Determine the [x, y] coordinate at the center of the cell enclosing the given text.  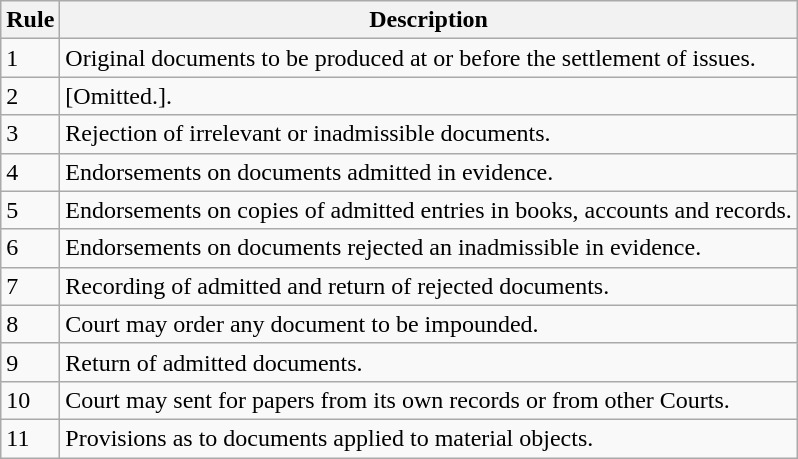
9 [30, 362]
Description [429, 20]
8 [30, 324]
Rule [30, 20]
[Omitted.]. [429, 96]
Endorsements on copies of admitted entries in books, accounts and records. [429, 210]
Rejection of irrelevant or inadmissible documents. [429, 134]
Court may order any document to be impounded. [429, 324]
1 [30, 58]
4 [30, 172]
6 [30, 248]
7 [30, 286]
Original documents to be produced at or before the settlement of issues. [429, 58]
2 [30, 96]
3 [30, 134]
Recording of admitted and return of rejected documents. [429, 286]
Endorsements on documents admitted in evidence. [429, 172]
Court may sent for papers from its own records or from other Courts. [429, 400]
11 [30, 438]
Provisions as to documents applied to material objects. [429, 438]
Endorsements on documents rejected an inadmissible in evidence. [429, 248]
Return of admitted documents. [429, 362]
5 [30, 210]
10 [30, 400]
